Find where the given text appears and provide that cell's center as [x, y] coordinate. 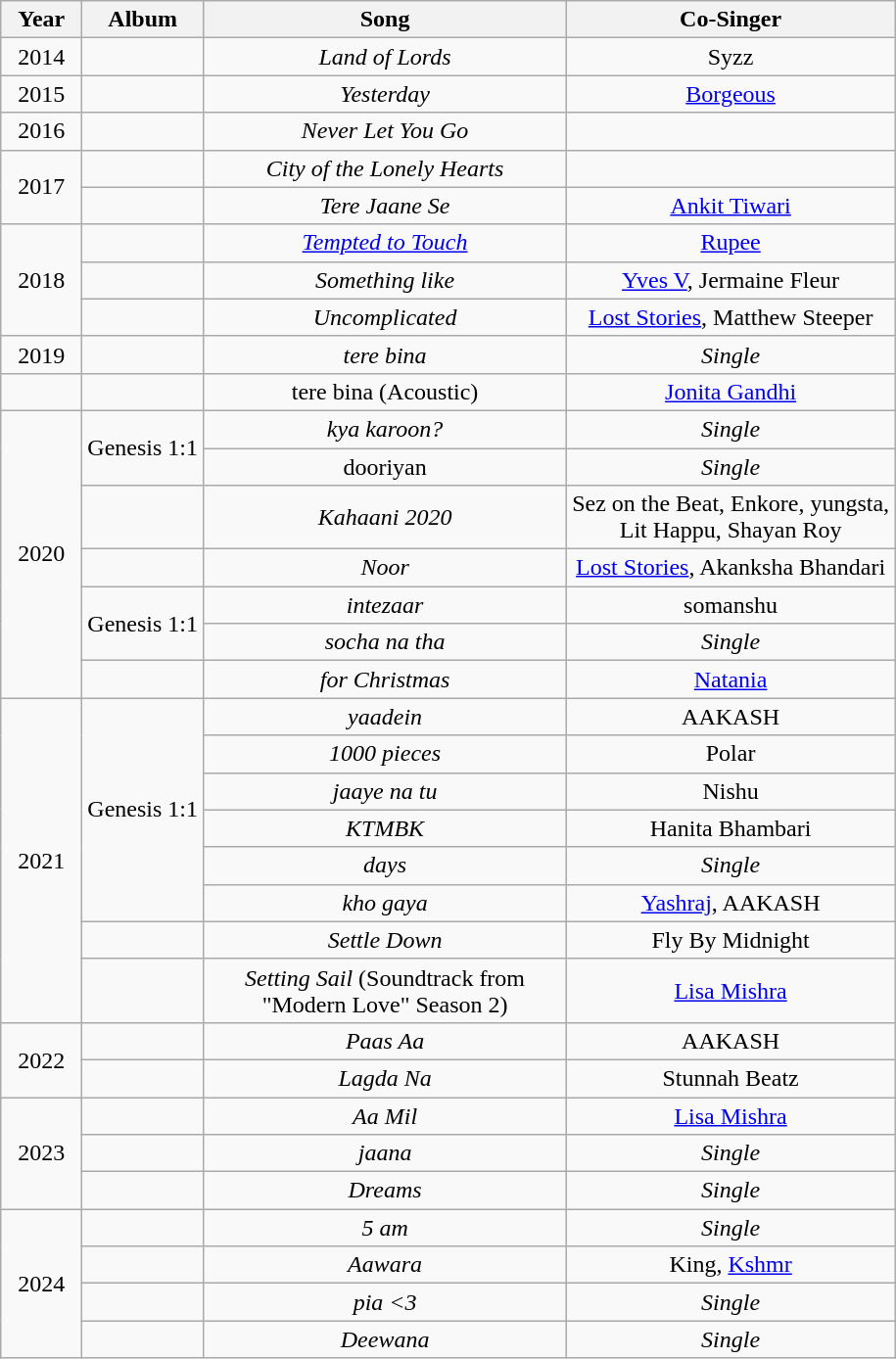
socha na tha [386, 642]
Lost Stories, Akanksha Bhandari [731, 568]
Kahaani 2020 [386, 517]
2023 [41, 1152]
Natania [731, 679]
Yashraj, AAKASH [731, 903]
Aawara [386, 1265]
Tere Jaane Se [386, 206]
tere bina [386, 354]
intezaar [386, 605]
Rupee [731, 243]
Album [143, 20]
Yves V, Jermaine Fleur [731, 280]
KTMBK [386, 828]
dooriyan [386, 467]
pia <3 [386, 1302]
Noor [386, 568]
2024 [41, 1284]
Year [41, 20]
Aa Mil [386, 1115]
kho gaya [386, 903]
Song [386, 20]
for Christmas [386, 679]
Never Let You Go [386, 131]
King, Kshmr [731, 1265]
Polar [731, 754]
Lagda Na [386, 1078]
Uncomplicated [386, 317]
Something like [386, 280]
Fly By Midnight [731, 940]
yaadein [386, 717]
Deewana [386, 1339]
Yesterday [386, 94]
Nishu [731, 791]
Jonita Gandhi [731, 392]
Syzz [731, 57]
Tempted to Touch [386, 243]
Sez on the Beat, Enkore, yungsta,Lit Happu, Shayan Roy [731, 517]
Ankit Tiwari [731, 206]
Land of Lords [386, 57]
2018 [41, 280]
tere bina (Acoustic) [386, 392]
Dreams [386, 1191]
jaaye na tu [386, 791]
Borgeous [731, 94]
somanshu [731, 605]
Lost Stories, Matthew Steeper [731, 317]
City of the Lonely Hearts [386, 168]
kya karoon? [386, 429]
2014 [41, 57]
2016 [41, 131]
5 am [386, 1228]
2020 [41, 554]
2019 [41, 354]
Stunnah Beatz [731, 1078]
1000 pieces [386, 754]
2022 [41, 1059]
2021 [41, 861]
Hanita Bhambari [731, 828]
days [386, 866]
Settle Down [386, 940]
2017 [41, 187]
jaana [386, 1153]
Setting Sail (Soundtrack from "Modern Love" Season 2) [386, 991]
2015 [41, 94]
Co-Singer [731, 20]
Paas Aa [386, 1041]
